Search for the cell housing the specified text and yield its (x, y) center coordinate. 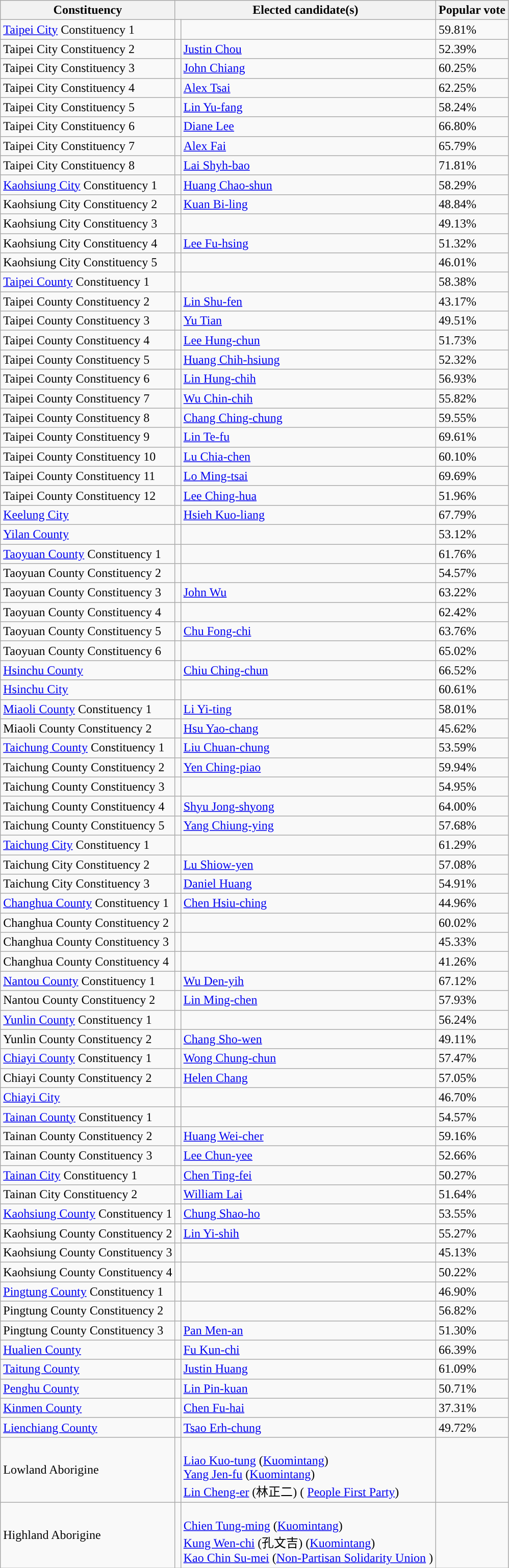
Pingtung County Constituency 2 (88, 1311)
Lai Shyh-bao (308, 165)
Taipei County Constituency 1 (88, 282)
Taichung County Constituency 4 (88, 806)
Taipei County Constituency 8 (88, 418)
Huang Chih-hsiung (308, 360)
71.81% (472, 165)
Pingtung County Constituency 1 (88, 1292)
55.27% (472, 1233)
46.70% (472, 1097)
Yu Tian (308, 321)
60.61% (472, 690)
Taipei City Constituency 5 (88, 107)
63.76% (472, 631)
37.31% (472, 1408)
Diane Lee (308, 127)
43.17% (472, 301)
Lowland Aborigine (88, 1470)
Chu Fong-chi (308, 631)
Fu Kun-chi (308, 1350)
55.82% (472, 398)
Alex Tsai (308, 88)
Taichung County Constituency 2 (88, 767)
Wu Den-yih (308, 981)
Popular vote (472, 10)
50.22% (472, 1272)
56.93% (472, 379)
58.24% (472, 107)
51.32% (472, 243)
Alex Fai (308, 146)
62.25% (472, 88)
45.13% (472, 1253)
Justin Chou (308, 49)
Taipei County Constituency 4 (88, 340)
49.11% (472, 1039)
Tainan County Constituency 3 (88, 1155)
49.13% (472, 223)
John Wu (308, 593)
Taichung City Constituency 1 (88, 845)
Kuan Bi-ling (308, 204)
Lienchiang County (88, 1427)
John Chiang (308, 68)
59.81% (472, 30)
Changhua County Constituency 4 (88, 962)
Hsieh Kuo-liang (308, 515)
Chiu Ching-chun (308, 670)
Taipei County Constituency 6 (88, 379)
Wong Chung-chun (308, 1058)
51.73% (472, 340)
Yunlin County Constituency 1 (88, 1020)
53.55% (472, 1214)
Taipei City Constituency 1 (88, 30)
Taoyuan County Constituency 1 (88, 553)
Kaohsiung City Constituency 3 (88, 223)
Taoyuan County Constituency 3 (88, 593)
Kaohsiung County Constituency 2 (88, 1233)
Kaohsiung City Constituency 4 (88, 243)
Taoyuan County Constituency 5 (88, 631)
Taichung City Constituency 2 (88, 865)
Elected candidate(s) (305, 10)
Chang Ching-chung (308, 418)
Taipei City Constituency 4 (88, 88)
Li Yi-ting (308, 709)
52.66% (472, 1155)
Taoyuan County Constituency 4 (88, 612)
William Lai (308, 1195)
Taichung County Constituency 5 (88, 825)
57.05% (472, 1078)
Kaohsiung County Constituency 1 (88, 1214)
57.47% (472, 1058)
60.10% (472, 457)
59.94% (472, 767)
Hualien County (88, 1350)
Taipei County Constituency 12 (88, 495)
Highland Aborigine (88, 1535)
Taipei City Constituency 7 (88, 146)
56.24% (472, 1020)
Constituency (88, 10)
45.62% (472, 728)
Lee Ching-hua (308, 495)
Changhua County Constituency 2 (88, 923)
Kinmen County (88, 1408)
Taipei City Constituency 6 (88, 127)
Lu Chia-chen (308, 457)
Kaohsiung County Constituency 3 (88, 1253)
Taipei County Constituency 11 (88, 476)
57.68% (472, 825)
Hsinchu County (88, 670)
46.90% (472, 1292)
56.82% (472, 1311)
Liu Chuan-chung (308, 748)
Taichung County Constituency 1 (88, 748)
66.52% (472, 670)
Taichung County Constituency 3 (88, 787)
52.39% (472, 49)
Hsu Yao-chang (308, 728)
Huang Chao-shun (308, 185)
Chien Tung-ming (Kuomintang) Kung Wen-chi (孔文吉) (Kuomintang) Kao Chin Su-mei (Non-Partisan Solidarity Union ) (308, 1535)
Lin Yi-shih (308, 1233)
Kaohsiung City Constituency 2 (88, 204)
Kaohsiung County Constituency 4 (88, 1272)
65.79% (472, 146)
Taipei County Constituency 2 (88, 301)
51.96% (472, 495)
59.55% (472, 418)
45.33% (472, 942)
Miaoli County Constituency 2 (88, 728)
Changhua County Constituency 1 (88, 903)
50.71% (472, 1388)
Changhua County Constituency 3 (88, 942)
58.01% (472, 709)
59.16% (472, 1136)
Penghu County (88, 1388)
51.30% (472, 1330)
64.00% (472, 806)
Pingtung County Constituency 3 (88, 1330)
49.72% (472, 1427)
61.76% (472, 553)
67.12% (472, 981)
58.29% (472, 185)
Lin Pin-kuan (308, 1388)
Chiayi City (88, 1097)
54.91% (472, 884)
Lo Ming-tsai (308, 476)
44.96% (472, 903)
Lin Ming-chen (308, 1000)
57.93% (472, 1000)
Lin Yu-fang (308, 107)
Taipei City Constituency 3 (88, 68)
50.27% (472, 1175)
Tainan County Constituency 2 (88, 1136)
Taipei County Constituency 10 (88, 457)
60.25% (472, 68)
Kaohsiung City Constituency 1 (88, 185)
Tainan County Constituency 1 (88, 1117)
Yilan County (88, 534)
Pan Men-an (308, 1330)
Taoyuan County Constituency 2 (88, 573)
69.61% (472, 437)
Chiayi County Constituency 1 (88, 1058)
Taipei City Constituency 8 (88, 165)
Lin Te-fu (308, 437)
61.09% (472, 1369)
Tainan City Constituency 2 (88, 1195)
Wu Chin-chih (308, 398)
67.79% (472, 515)
53.59% (472, 748)
Taoyuan County Constituency 6 (88, 651)
Yunlin County Constituency 2 (88, 1039)
61.29% (472, 845)
Chen Fu-hai (308, 1408)
Lee Fu-hsing (308, 243)
Liao Kuo-tung (Kuomintang) Yang Jen-fu (Kuomintang) Lin Cheng-er (林正二) ( People First Party) (308, 1470)
51.64% (472, 1195)
Nantou County Constituency 2 (88, 1000)
Yang Chiung-ying (308, 825)
Kaohsiung City Constituency 5 (88, 263)
60.02% (472, 923)
Chung Shao-ho (308, 1214)
Chen Hsiu-ching (308, 903)
Nantou County Constituency 1 (88, 981)
Taipei County Constituency 9 (88, 437)
49.51% (472, 321)
Taipei County Constituency 7 (88, 398)
66.80% (472, 127)
Helen Chang (308, 1078)
65.02% (472, 651)
48.84% (472, 204)
Chen Ting-fei (308, 1175)
Taitung County (88, 1369)
Yen Ching-piao (308, 767)
46.01% (472, 263)
Hsinchu City (88, 690)
Taichung City Constituency 3 (88, 884)
Miaoli County Constituency 1 (88, 709)
Lin Hung-chih (308, 379)
52.32% (472, 360)
Chiayi County Constituency 2 (88, 1078)
63.22% (472, 593)
Lee Hung-chun (308, 340)
Huang Wei-cher (308, 1136)
41.26% (472, 962)
Lee Chun-yee (308, 1155)
Keelung City (88, 515)
66.39% (472, 1350)
57.08% (472, 865)
Shyu Jong-shyong (308, 806)
62.42% (472, 612)
Tsao Erh-chung (308, 1427)
54.95% (472, 787)
Taipei County Constituency 3 (88, 321)
58.38% (472, 282)
Daniel Huang (308, 884)
Chang Sho-wen (308, 1039)
Tainan City Constituency 1 (88, 1175)
Taipei County Constituency 5 (88, 360)
Justin Huang (308, 1369)
69.69% (472, 476)
Lu Shiow-yen (308, 865)
53.12% (472, 534)
Lin Shu-fen (308, 301)
Taipei City Constituency 2 (88, 49)
